Output the [x, y] coordinate of the center of the cell containing the given text.  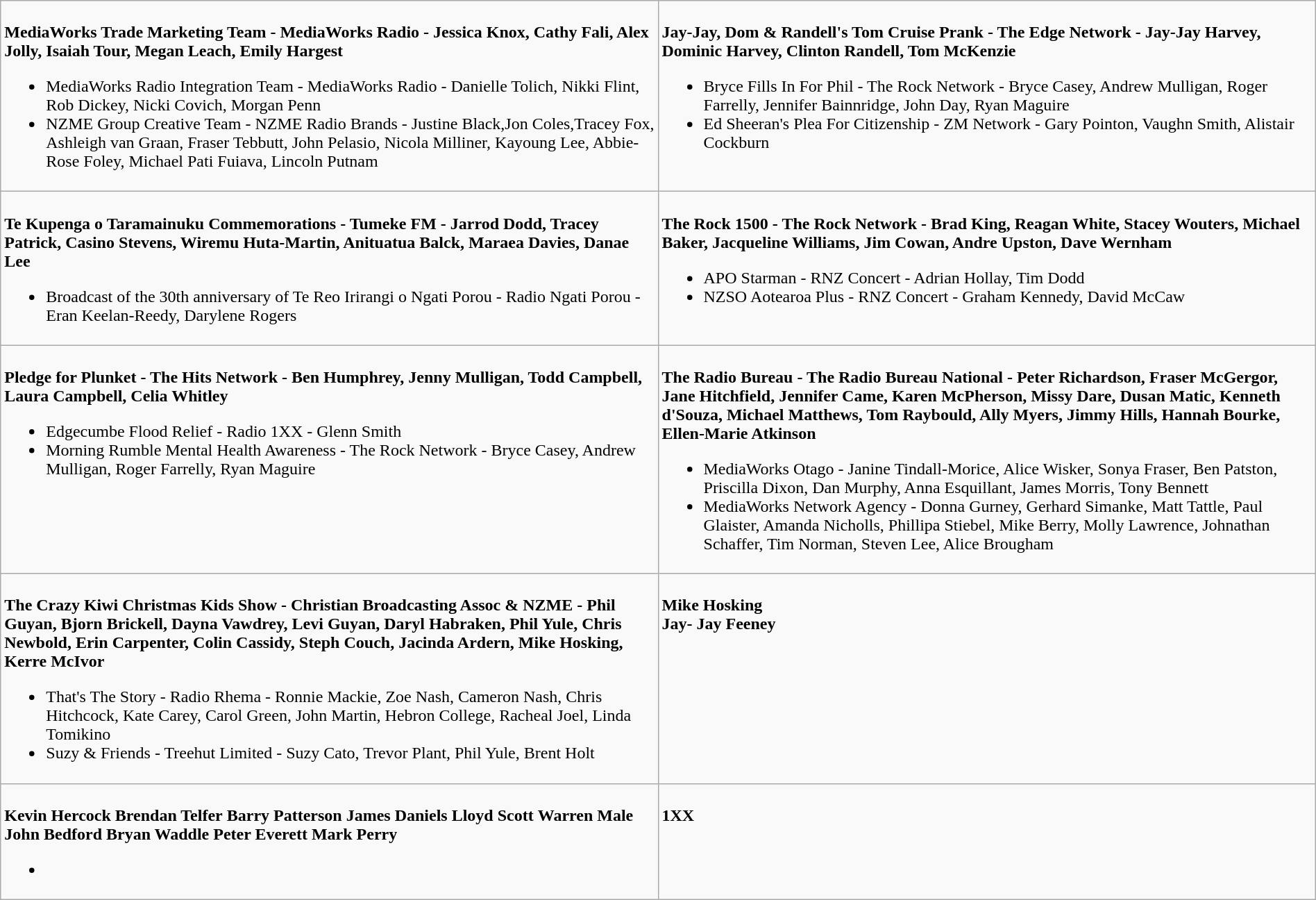
1XX [987, 842]
Kevin Hercock Brendan Telfer Barry Patterson James Daniels Lloyd Scott Warren Male John Bedford Bryan Waddle Peter Everett Mark Perry [329, 842]
Mike HoskingJay- Jay Feeney [987, 678]
